Identify which cell holds the provided text, then report its (X, Y) central coordinate. 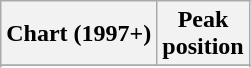
Peakposition (203, 34)
Chart (1997+) (79, 34)
